Search for the cell housing the specified text and yield its (x, y) center coordinate. 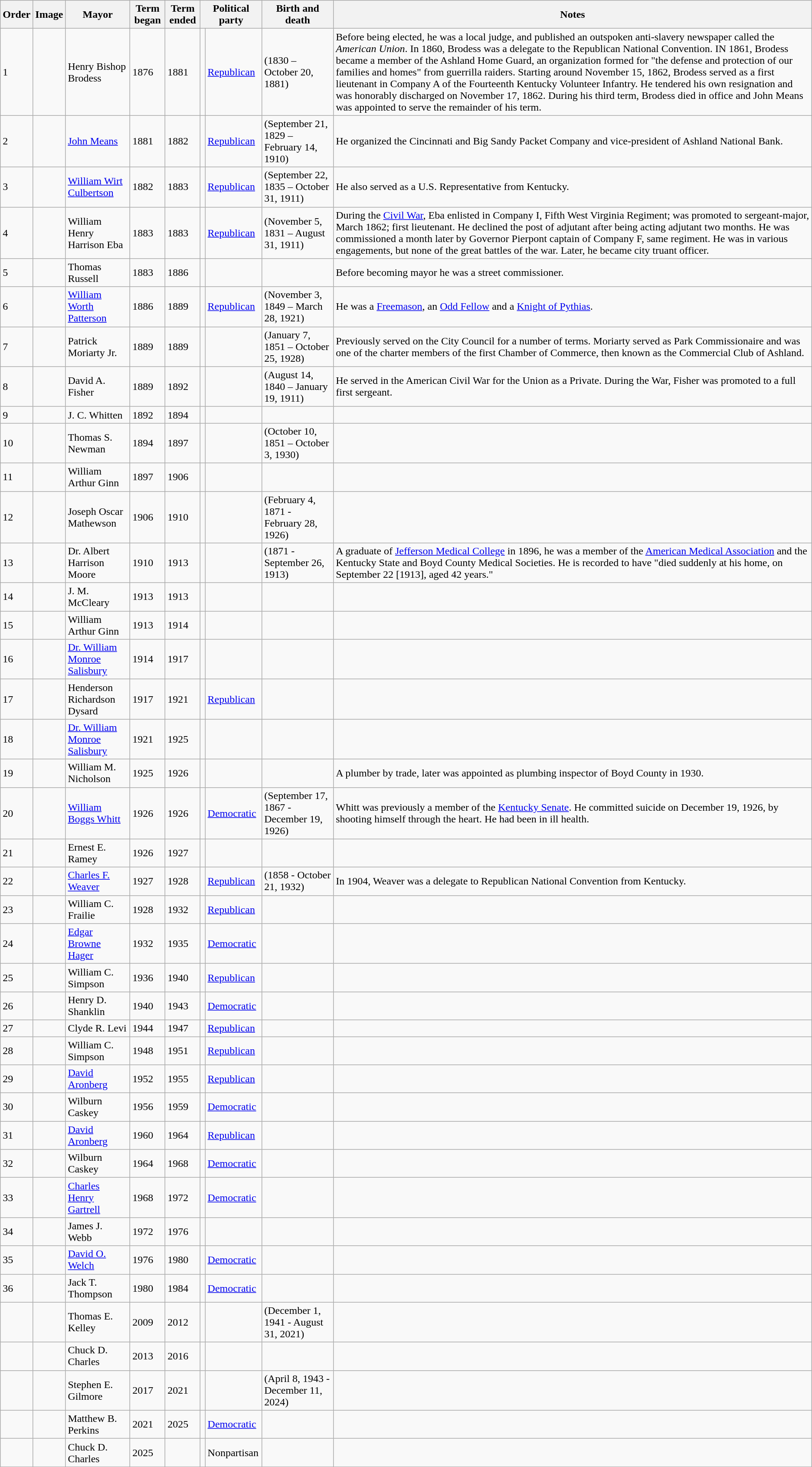
Notes (573, 15)
22 (16, 881)
10 (16, 443)
Clyde R. Levi (98, 1028)
J. C. Whitten (98, 415)
28 (16, 1051)
In 1904, Weaver was a delegate to Republican National Convention from Kentucky. (573, 881)
David A. Fisher (98, 386)
Patrick Moriarty Jr. (98, 347)
1948 (147, 1051)
1952 (147, 1079)
He was a Freemason, an Odd Fellow and a Knight of Pythias. (573, 307)
17 (16, 699)
(November 3, 1849 – March 28, 1921) (298, 307)
Image (49, 15)
1951 (183, 1051)
(November 5, 1831 – August 31, 1911) (298, 232)
(January 7, 1851 – October 25, 1928) (298, 347)
8 (16, 386)
2016 (183, 1356)
26 (16, 1005)
21 (16, 853)
Nonpartisan (233, 1452)
Charles F. Weaver (98, 881)
15 (16, 625)
Matthew B. Perkins (98, 1424)
24 (16, 943)
1876 (147, 72)
1943 (183, 1005)
(February 4, 1871 - February 28, 1926) (298, 517)
Thomas E. Kelley (98, 1322)
James J. Webb (98, 1232)
David O. Welch (98, 1260)
20 (16, 813)
1936 (147, 978)
Ernest E. Ramey (98, 853)
Before becoming mayor he was a street commissioner. (573, 272)
1935 (183, 943)
Joseph Oscar Mathewson (98, 517)
William Worth Patterson (98, 307)
Jack T. Thompson (98, 1288)
Charles Henry Gartrell (98, 1198)
(August 14, 1840 – January 19, 1911) (298, 386)
Stephen E. Gilmore (98, 1390)
(1830 – October 20, 1881) (298, 72)
Mayor (98, 15)
31 (16, 1136)
(September 22, 1835 – October 31, 1911) (298, 187)
23 (16, 909)
30 (16, 1107)
Dr. Albert Harrison Moore (98, 563)
16 (16, 659)
2012 (183, 1322)
Term began (147, 15)
J. M. McCleary (98, 597)
1955 (183, 1079)
(September 17, 1867 - December 19, 1926) (298, 813)
9 (16, 415)
(October 10, 1851 – October 3, 1930) (298, 443)
Henderson Richardson Dysard (98, 699)
2017 (147, 1390)
7 (16, 347)
Term ended (183, 15)
32 (16, 1163)
1944 (147, 1028)
He served in the American Civil War for the Union as a Private. During the War, Fisher was promoted to a full first sergeant. (573, 386)
Henry D. Shanklin (98, 1005)
1947 (183, 1028)
19 (16, 773)
William Boggs Whitt (98, 813)
33 (16, 1198)
35 (16, 1260)
2013 (147, 1356)
(December 1, 1941 - August 31, 2021) (298, 1322)
He also served as a U.S. Representative from Kentucky. (573, 187)
William Wirt Culbertson (98, 187)
(1858 - October 21, 1932) (298, 881)
1960 (147, 1136)
29 (16, 1079)
27 (16, 1028)
Thomas Russell (98, 272)
John Means (98, 141)
1 (16, 72)
25 (16, 978)
A plumber by trade, later was appointed as plumbing inspector of Boyd County in 1930. (573, 773)
2 (16, 141)
William M. Nicholson (98, 773)
1984 (183, 1288)
36 (16, 1288)
6 (16, 307)
Order (16, 15)
William Henry Harrison Eba (98, 232)
11 (16, 477)
Henry Bishop Brodess (98, 72)
34 (16, 1232)
13 (16, 563)
3 (16, 187)
(April 8, 1943 - December 11, 2024) (298, 1390)
4 (16, 232)
Edgar Browne Hager (98, 943)
He organized the Cincinnati and Big Sandy Packet Company and vice-president of Ashland National Bank. (573, 141)
1959 (183, 1107)
18 (16, 739)
1956 (147, 1107)
12 (16, 517)
(September 21, 1829 – February 14, 1910) (298, 141)
14 (16, 597)
Thomas S. Newman (98, 443)
William C. Frailie (98, 909)
5 (16, 272)
Birth and death (298, 15)
(1871 - September 26, 1913) (298, 563)
2009 (147, 1322)
Political party (231, 15)
